Search for the cell housing the specified text and yield its [x, y] center coordinate. 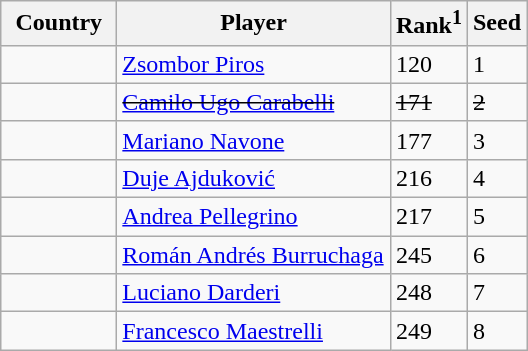
Seed [496, 24]
Zsombor Piros [254, 64]
248 [428, 293]
217 [428, 217]
3 [496, 140]
Francesco Maestrelli [254, 331]
2 [496, 102]
245 [428, 255]
Rank1 [428, 24]
Camilo Ugo Carabelli [254, 102]
Mariano Navone [254, 140]
Player [254, 24]
4 [496, 178]
177 [428, 140]
7 [496, 293]
Román Andrés Burruchaga [254, 255]
Country [59, 24]
249 [428, 331]
Andrea Pellegrino [254, 217]
8 [496, 331]
6 [496, 255]
120 [428, 64]
1 [496, 64]
216 [428, 178]
Duje Ajduković [254, 178]
Luciano Darderi [254, 293]
171 [428, 102]
5 [496, 217]
